Determine the (x, y) coordinate at the center of the cell enclosing the given text.  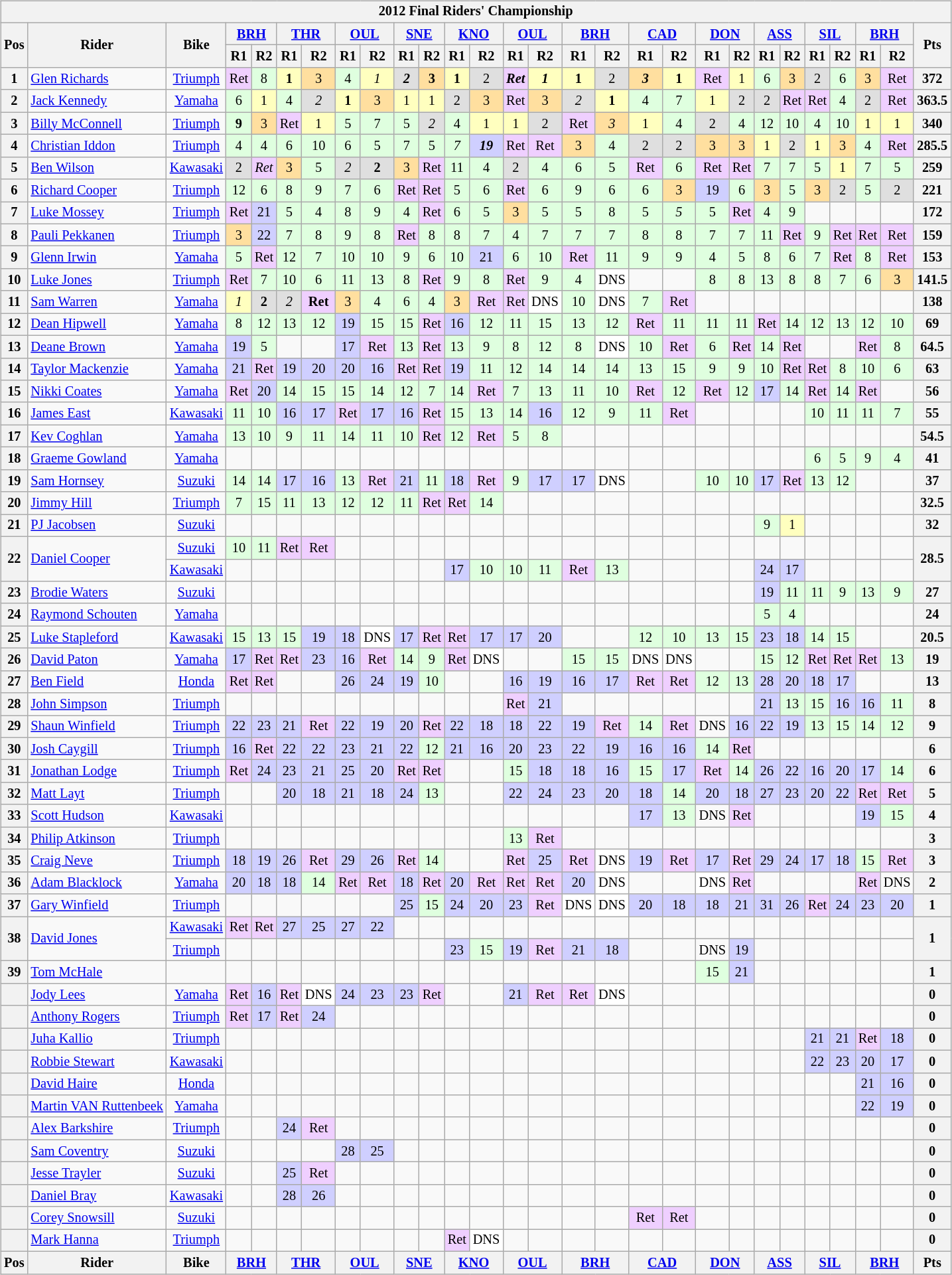
Richard Cooper (97, 190)
Tom McHale (97, 972)
Luke Jones (97, 280)
Juha Kallio (97, 1039)
David Paton (97, 660)
221 (932, 190)
Graeme Gowland (97, 459)
PJ Jacobsen (97, 526)
Corey Snowsill (97, 1218)
David Jones (97, 938)
20.5 (932, 637)
Jonathan Lodge (97, 771)
56 (932, 392)
David Haire (97, 1084)
39 (14, 972)
Martin VAN Ruttenbeek (97, 1106)
Anthony Rogers (97, 1017)
259 (932, 168)
Jesse Trayler (97, 1173)
34 (14, 838)
372 (932, 79)
Robbie Stewart (97, 1061)
Nikki Coates (97, 392)
Adam Blacklock (97, 883)
Mark Hanna (97, 1240)
33 (14, 816)
30 (14, 749)
Brodie Waters (97, 593)
Kev Coghlan (97, 436)
363.5 (932, 101)
Taylor Mackenzie (97, 369)
41 (932, 459)
Ben Wilson (97, 168)
2012 Final Riders' Championship (476, 12)
Luke Stapleford (97, 637)
Billy McConnell (97, 123)
Dean Hipwell (97, 325)
James East (97, 413)
Scott Hudson (97, 816)
138 (932, 302)
Sam Warren (97, 302)
28.5 (932, 559)
Philip Atkinson (97, 838)
141.5 (932, 280)
Shaun Winfield (97, 727)
38 (14, 938)
340 (932, 123)
Pauli Pekkanen (97, 235)
Glen Richards (97, 79)
285.5 (932, 146)
55 (932, 413)
64.5 (932, 346)
54.5 (932, 436)
32.5 (932, 503)
John Simpson (97, 704)
Jody Lees (97, 995)
Matt Layt (97, 794)
Daniel Bray (97, 1195)
Sam Coventry (97, 1151)
159 (932, 235)
Jack Kennedy (97, 101)
Glenn Irwin (97, 258)
36 (14, 883)
Deane Brown (97, 346)
172 (932, 213)
Daniel Cooper (97, 559)
153 (932, 258)
35 (14, 861)
Alex Barkshire (97, 1128)
Gary Winfield (97, 905)
Josh Caygill (97, 749)
Christian Iddon (97, 146)
63 (932, 369)
Sam Hornsey (97, 481)
Luke Mossey (97, 213)
69 (932, 325)
Jimmy Hill (97, 503)
Raymond Schouten (97, 615)
Ben Field (97, 682)
Craig Neve (97, 861)
